Detect which cell encompasses the target text, then output its [X, Y] center coordinate. 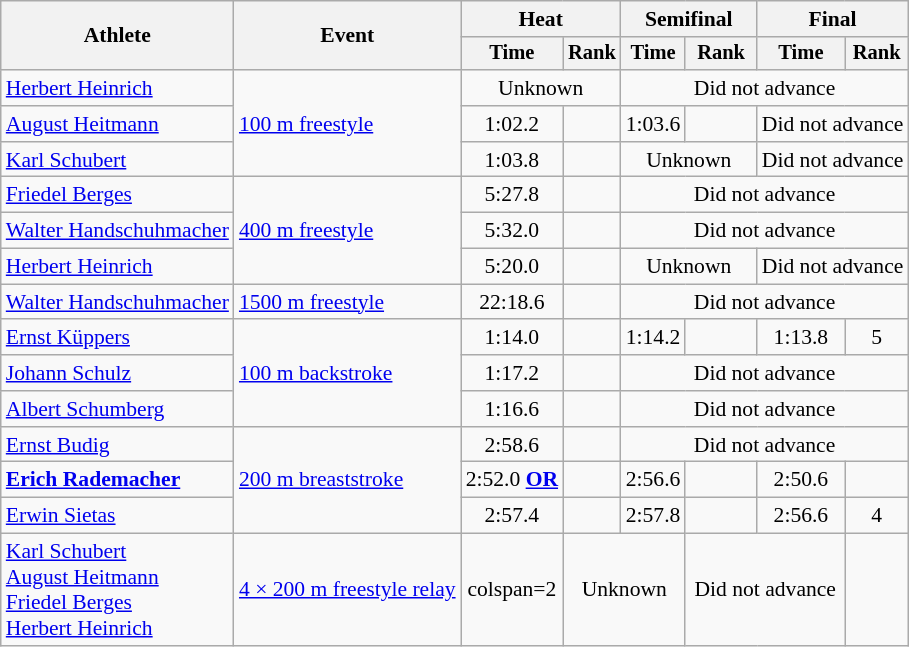
1:14.0 [512, 338]
Johann Schulz [118, 373]
1:13.8 [801, 338]
Athlete [118, 36]
Event [348, 36]
22:18.6 [512, 302]
100 m backstroke [348, 374]
1:02.2 [512, 124]
Karl Schubert [118, 160]
100 m freestyle [348, 124]
2:57.4 [512, 516]
Final [833, 19]
5 [876, 338]
4 [876, 516]
Karl SchubertAugust HeitmannFriedel BergesHerbert Heinrich [118, 590]
Ernst Küppers [118, 338]
colspan=2 [512, 590]
4 × 200 m freestyle relay [348, 590]
1:14.2 [654, 338]
1:17.2 [512, 373]
2:58.6 [512, 445]
1:16.6 [512, 409]
5:32.0 [512, 231]
Semifinal [689, 19]
1500 m freestyle [348, 302]
August Heitmann [118, 124]
5:20.0 [512, 267]
2:50.6 [801, 480]
Ernst Budig [118, 445]
Erich Rademacher [118, 480]
Heat [541, 19]
Albert Schumberg [118, 409]
200 m breaststroke [348, 480]
1:03.6 [654, 124]
Erwin Sietas [118, 516]
1:03.8 [512, 160]
400 m freestyle [348, 230]
2:52.0 OR [512, 480]
5:27.8 [512, 195]
Friedel Berges [118, 195]
2:57.8 [654, 516]
